Pinpoint the cell where the given text exists, returning its (x, y) midpoint coordinate. 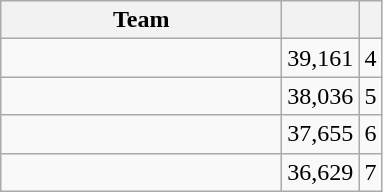
5 (370, 96)
4 (370, 58)
7 (370, 172)
36,629 (320, 172)
38,036 (320, 96)
39,161 (320, 58)
Team (142, 20)
6 (370, 134)
37,655 (320, 134)
